Scan for the cell matching the given text and deliver its (X, Y) coordinate at center. 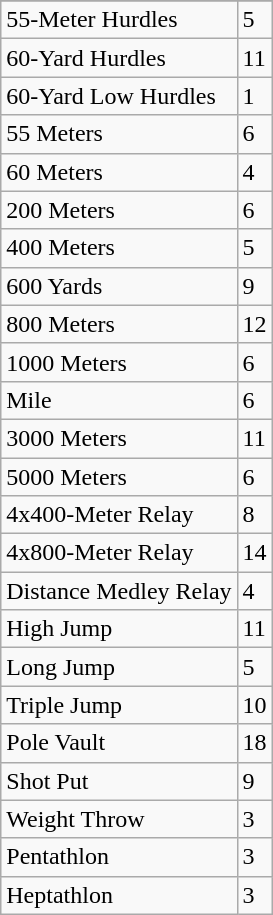
High Jump (119, 629)
Triple Jump (119, 705)
60 Meters (119, 172)
Pentathlon (119, 857)
12 (254, 324)
Long Jump (119, 667)
Shot Put (119, 781)
18 (254, 743)
Distance Medley Relay (119, 591)
Heptathlon (119, 895)
5000 Meters (119, 477)
400 Meters (119, 248)
60-Yard Low Hurdles (119, 96)
Mile (119, 400)
55 Meters (119, 134)
10 (254, 705)
600 Yards (119, 286)
800 Meters (119, 324)
60-Yard Hurdles (119, 58)
Weight Throw (119, 819)
Pole Vault (119, 743)
4x400-Meter Relay (119, 515)
1 (254, 96)
200 Meters (119, 210)
1000 Meters (119, 362)
55-Meter Hurdles (119, 20)
14 (254, 553)
8 (254, 515)
4x800-Meter Relay (119, 553)
3000 Meters (119, 438)
